Capture the cell that displays the provided text and extract its [x, y] central coordinate. 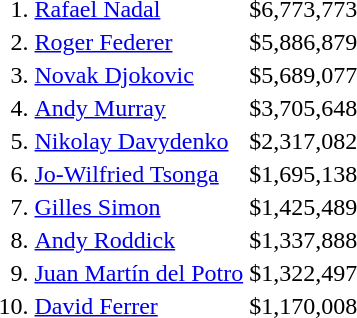
Novak Djokovic [139, 75]
Nikolay Davydenko [139, 141]
Roger Federer [139, 42]
Andy Murray [139, 108]
Jo-Wilfried Tsonga [139, 174]
Gilles Simon [139, 207]
Juan Martín del Potro [139, 273]
Andy Roddick [139, 240]
